Pinpoint the cell where the given text exists, returning its [x, y] midpoint coordinate. 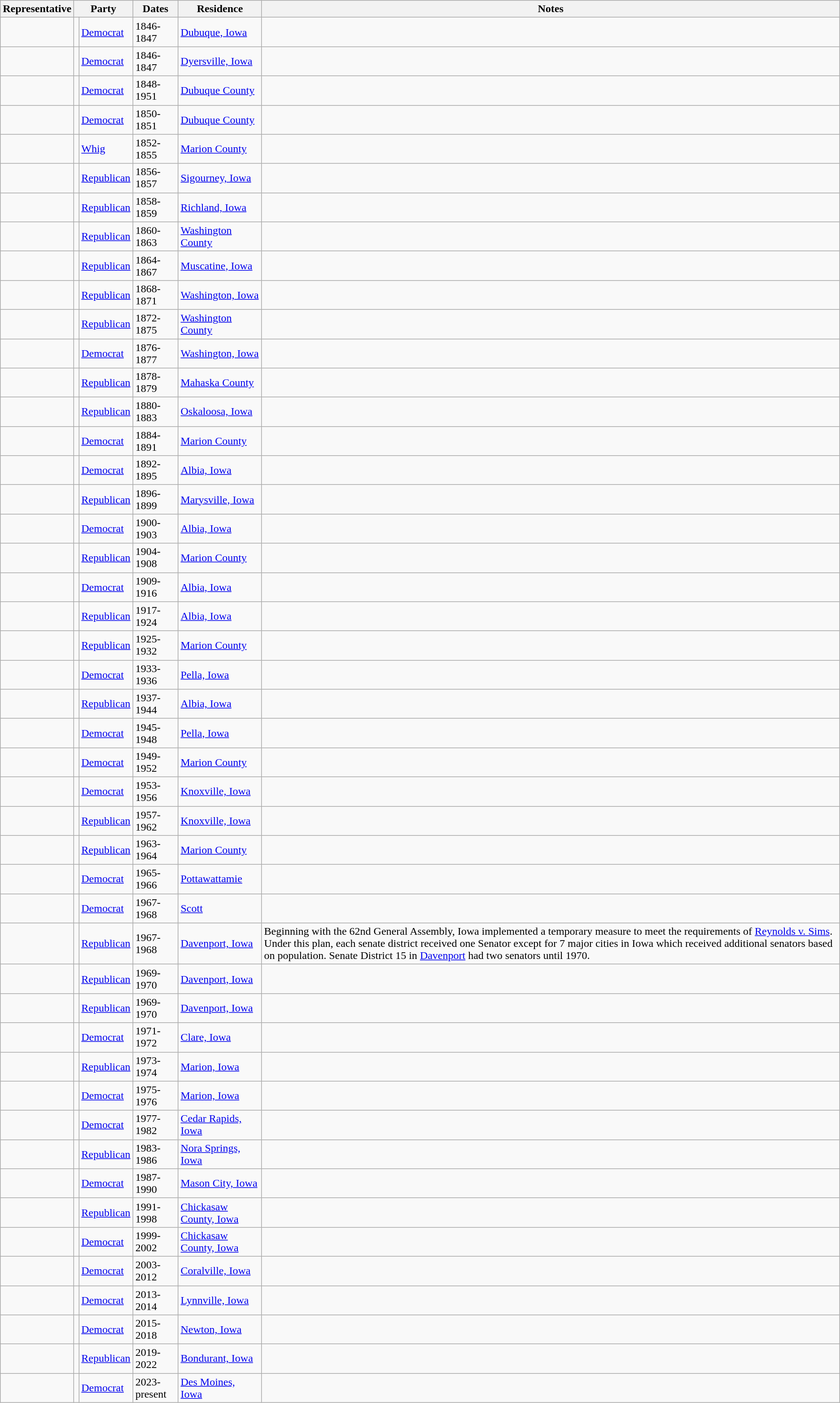
Lynnville, Iowa [220, 1300]
Dubuque, Iowa [220, 32]
1917-1924 [155, 616]
Representative [37, 9]
1973-1974 [155, 1067]
1949-1952 [155, 762]
1884-1891 [155, 441]
1983-1986 [155, 1154]
1999-2002 [155, 1242]
1896-1899 [155, 499]
1876-1877 [155, 353]
1991-1998 [155, 1212]
1860-1863 [155, 236]
1925-1932 [155, 646]
2013-2014 [155, 1300]
1864-1867 [155, 266]
1971-1972 [155, 1037]
1953-1956 [155, 791]
1965-1966 [155, 879]
Coralville, Iowa [220, 1271]
Nora Springs, Iowa [220, 1154]
Richland, Iowa [220, 207]
1872-1875 [155, 324]
1909-1916 [155, 587]
1987-1990 [155, 1183]
Dyersville, Iowa [220, 61]
1848-1951 [155, 91]
1868-1871 [155, 295]
Pottawattamie [220, 879]
1957-1962 [155, 821]
Party [103, 9]
Clare, Iowa [220, 1037]
Oskaloosa, Iowa [220, 412]
1933-1936 [155, 674]
Dates [155, 9]
Mahaska County [220, 383]
Sigourney, Iowa [220, 178]
1878-1879 [155, 383]
Scott [220, 909]
1963-1964 [155, 850]
Marysville, Iowa [220, 499]
Residence [220, 9]
1856-1857 [155, 178]
2003-2012 [155, 1271]
2023-present [155, 1388]
Newton, Iowa [220, 1330]
1900-1903 [155, 529]
Mason City, Iowa [220, 1183]
1880-1883 [155, 412]
Muscatine, Iowa [220, 266]
1850-1851 [155, 119]
1892-1895 [155, 471]
Cedar Rapids, Iowa [220, 1125]
2015-2018 [155, 1330]
Des Moines, Iowa [220, 1388]
1852-1855 [155, 149]
Whig [106, 149]
1975-1976 [155, 1095]
1977-1982 [155, 1125]
1937-1944 [155, 704]
1904-1908 [155, 558]
Notes [551, 9]
2019-2022 [155, 1359]
Bondurant, Iowa [220, 1359]
1858-1859 [155, 207]
1945-1948 [155, 733]
